Return [x, y] of the center of cell containing provided text 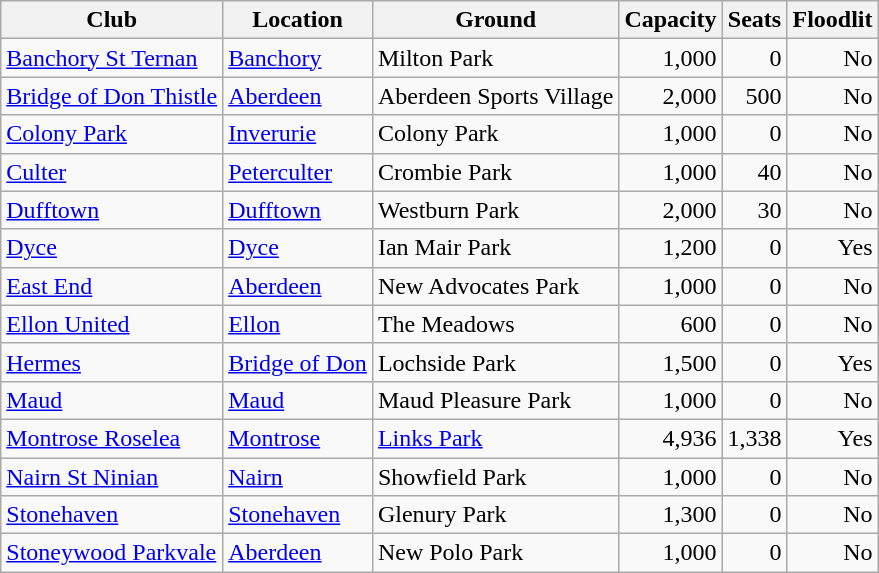
40 [754, 172]
Glenury Park [495, 515]
Nairn [298, 477]
The Meadows [495, 324]
Seats [754, 20]
Club [112, 20]
Nairn St Ninian [112, 477]
Montrose [298, 438]
1,200 [670, 248]
New Advocates Park [495, 286]
Ellon [298, 324]
East End [112, 286]
30 [754, 210]
600 [670, 324]
New Polo Park [495, 553]
Links Park [495, 438]
Showfield Park [495, 477]
Bridge of Don [298, 362]
Lochside Park [495, 362]
Location [298, 20]
Hermes [112, 362]
Culter [112, 172]
Peterculter [298, 172]
Banchory [298, 58]
Ian Mair Park [495, 248]
Ground [495, 20]
Montrose Roselea [112, 438]
Inverurie [298, 134]
4,936 [670, 438]
Crombie Park [495, 172]
Maud Pleasure Park [495, 400]
Westburn Park [495, 210]
Bridge of Don Thistle [112, 96]
Floodlit [832, 20]
1,338 [754, 438]
Banchory St Ternan [112, 58]
Aberdeen Sports Village [495, 96]
1,300 [670, 515]
Capacity [670, 20]
1,500 [670, 362]
500 [754, 96]
Stoneywood Parkvale [112, 553]
Milton Park [495, 58]
Ellon United [112, 324]
